For the text-containing cell, return its midpoint in [x, y] coordinate format. 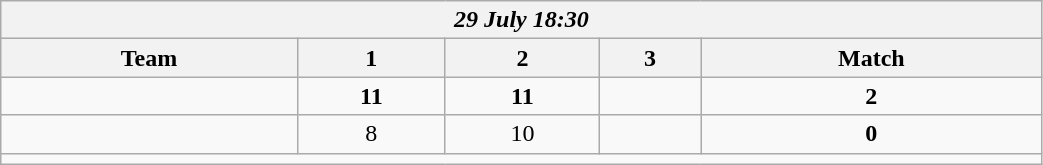
29 July 18:30 [522, 20]
3 [650, 58]
10 [522, 134]
0 [872, 134]
8 [371, 134]
1 [371, 58]
Team [150, 58]
Match [872, 58]
